Determine the [x, y] coordinate at the center of the cell enclosing the given text.  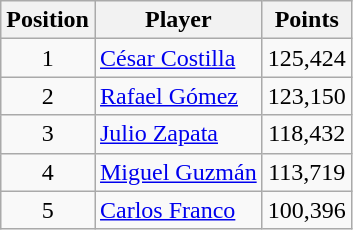
Player [178, 20]
5 [48, 210]
1 [48, 58]
Position [48, 20]
100,396 [306, 210]
113,719 [306, 172]
César Costilla [178, 58]
4 [48, 172]
Miguel Guzmán [178, 172]
2 [48, 96]
Rafael Gómez [178, 96]
125,424 [306, 58]
123,150 [306, 96]
118,432 [306, 134]
3 [48, 134]
Points [306, 20]
Julio Zapata [178, 134]
Carlos Franco [178, 210]
